Return [x, y] of the center of cell containing provided text 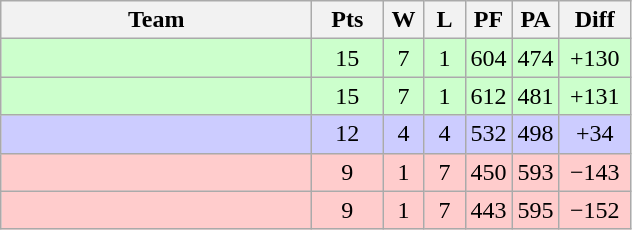
+130 [594, 58]
−152 [594, 210]
Team [156, 20]
PA [536, 20]
474 [536, 58]
12 [348, 134]
W [404, 20]
498 [536, 134]
481 [536, 96]
Diff [594, 20]
595 [536, 210]
443 [488, 210]
+131 [594, 96]
532 [488, 134]
L [444, 20]
−143 [594, 172]
450 [488, 172]
612 [488, 96]
+34 [594, 134]
PF [488, 20]
604 [488, 58]
Pts [348, 20]
593 [536, 172]
